Locate the cell with the specified text and output its (x, y) center coordinate. 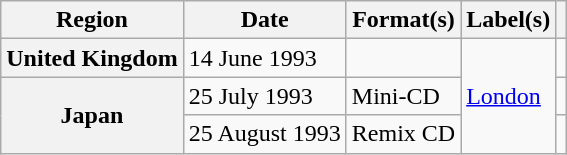
Mini-CD (403, 96)
Format(s) (403, 20)
London (508, 96)
Date (264, 20)
Region (92, 20)
United Kingdom (92, 58)
25 August 1993 (264, 134)
14 June 1993 (264, 58)
Remix CD (403, 134)
Label(s) (508, 20)
25 July 1993 (264, 96)
Japan (92, 115)
